Scan for the cell matching the given text and deliver its (x, y) coordinate at center. 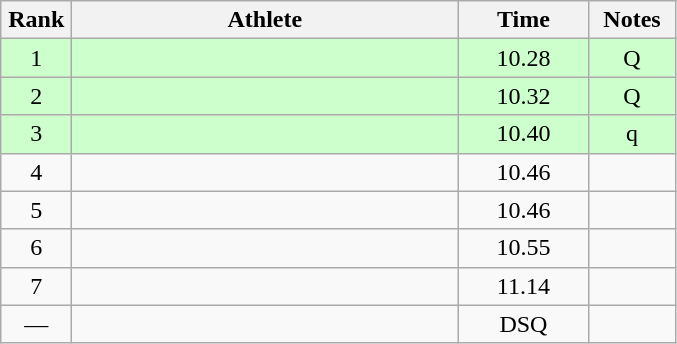
10.32 (524, 96)
q (632, 134)
Time (524, 20)
5 (36, 210)
7 (36, 286)
6 (36, 248)
2 (36, 96)
11.14 (524, 286)
Rank (36, 20)
10.55 (524, 248)
4 (36, 172)
Athlete (265, 20)
10.28 (524, 58)
1 (36, 58)
— (36, 324)
DSQ (524, 324)
10.40 (524, 134)
Notes (632, 20)
3 (36, 134)
